Locate the cell with the specified text and output its [X, Y] center coordinate. 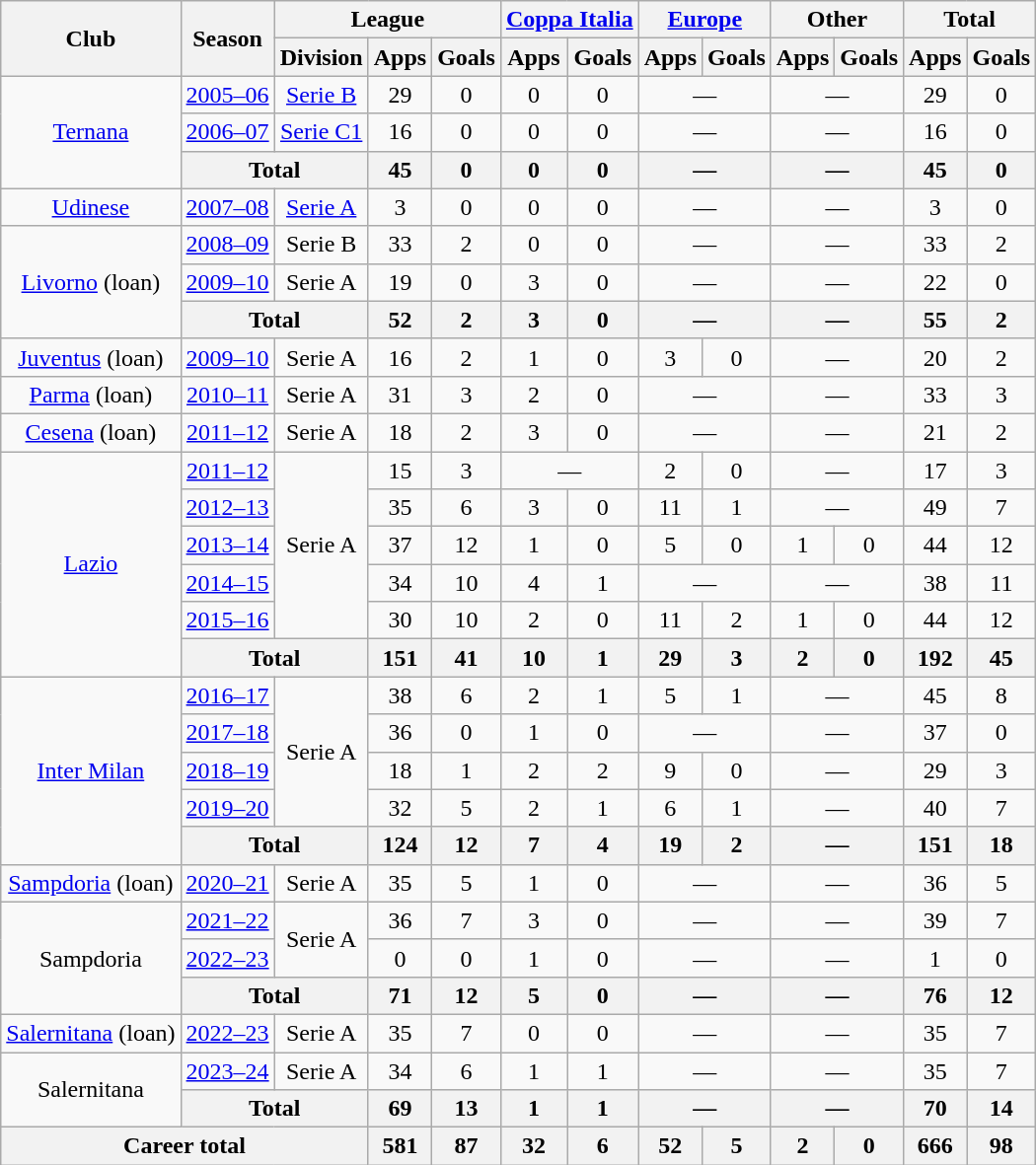
Career total [185, 1146]
Sampdoria (loan) [91, 883]
22 [935, 282]
87 [467, 1146]
Coppa Italia [569, 20]
Ternana [91, 132]
2010–11 [227, 395]
76 [935, 995]
30 [400, 620]
49 [935, 508]
39 [935, 920]
League [387, 20]
31 [400, 395]
Inter Milan [91, 770]
9 [670, 770]
Lazio [91, 564]
40 [935, 808]
Serie C1 [322, 132]
2013–14 [227, 546]
Sampdoria [91, 958]
2023–24 [227, 1070]
13 [467, 1109]
Parma (loan) [91, 395]
2017–18 [227, 733]
2021–22 [227, 920]
Salernitana [91, 1089]
70 [935, 1109]
2006–07 [227, 132]
Juventus (loan) [91, 357]
15 [400, 471]
41 [467, 658]
581 [400, 1146]
55 [935, 320]
14 [1001, 1109]
2015–16 [227, 620]
20 [935, 357]
Europe [704, 20]
Salernitana (loan) [91, 1033]
98 [1001, 1146]
2016–17 [227, 695]
Club [91, 38]
2020–21 [227, 883]
Udinese [91, 207]
192 [935, 658]
17 [935, 471]
Livorno (loan) [91, 282]
2008–09 [227, 245]
Season [227, 38]
8 [1001, 695]
2014–15 [227, 583]
124 [400, 845]
21 [935, 432]
2019–20 [227, 808]
666 [935, 1146]
69 [400, 1109]
2018–19 [227, 770]
2012–13 [227, 508]
71 [400, 995]
Division [322, 57]
Cesena (loan) [91, 432]
Other [837, 20]
2005–06 [227, 95]
2007–08 [227, 207]
